Scan for the cell matching the given text and deliver its [x, y] coordinate at center. 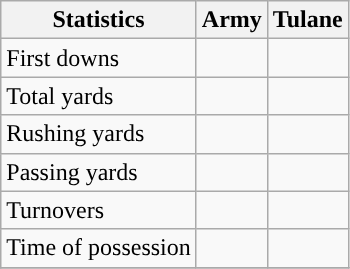
Turnovers [99, 210]
Rushing yards [99, 134]
Time of possession [99, 248]
First downs [99, 58]
Passing yards [99, 172]
Statistics [99, 20]
Army [232, 20]
Tulane [308, 20]
Total yards [99, 96]
